Search for the cell housing the specified text and yield its [x, y] center coordinate. 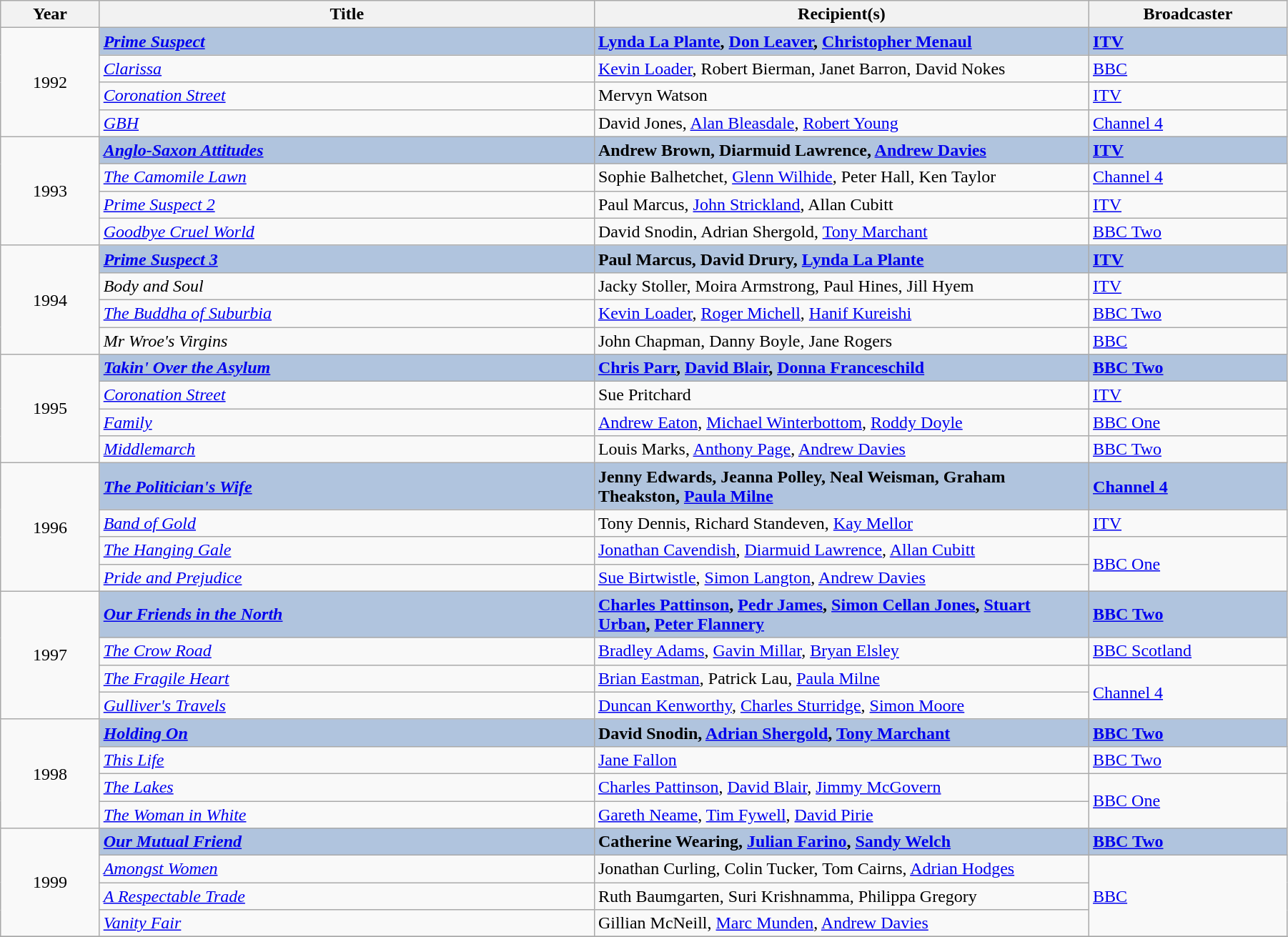
Middlemarch [347, 450]
Goodbye Cruel World [347, 232]
Holding On [347, 733]
The Woman in White [347, 814]
Charles Pattinson, Pedr James, Simon Cellan Jones, Stuart Urban, Peter Flannery [841, 615]
Chris Parr, David Blair, Donna Franceschild [841, 368]
Louis Marks, Anthony Page, Andrew Davies [841, 450]
Title [347, 14]
BBC Scotland [1188, 651]
Paul Marcus, David Drury, Lynda La Plante [841, 259]
Our Friends in the North [347, 615]
Anglo-Saxon Attitudes [347, 150]
Gulliver's Travels [347, 705]
Mr Wroe's Virgins [347, 341]
Paul Marcus, John Strickland, Allan Cubitt [841, 204]
Charles Pattinson, David Blair, Jimmy McGovern [841, 787]
Jenny Edwards, Jeanna Polley, Neal Weisman, Graham Theakston, Paula Milne [841, 486]
1992 [50, 82]
Takin' Over the Asylum [347, 368]
Pride and Prejudice [347, 577]
1997 [50, 655]
Prime Suspect [347, 41]
Duncan Kenworthy, Charles Sturridge, Simon Moore [841, 705]
Andrew Brown, Diarmuid Lawrence, Andrew Davies [841, 150]
A Respectable Trade [347, 896]
Gareth Neame, Tim Fywell, David Pirie [841, 814]
Catherine Wearing, Julian Farino, Sandy Welch [841, 842]
Prime Suspect 2 [347, 204]
Jonathan Cavendish, Diarmuid Lawrence, Allan Cubitt [841, 550]
Mervyn Watson [841, 96]
Recipient(s) [841, 14]
Broadcaster [1188, 14]
GBH [347, 123]
Band of Gold [347, 523]
The Camomile Lawn [347, 177]
1995 [50, 409]
Family [347, 422]
Lynda La Plante, Don Leaver, Christopher Menaul [841, 41]
1996 [50, 527]
John Chapman, Danny Boyle, Jane Rogers [841, 341]
Andrew Eaton, Michael Winterbottom, Roddy Doyle [841, 422]
Vanity Fair [347, 923]
The Politician's Wife [347, 486]
Jonathan Curling, Colin Tucker, Tom Cairns, Adrian Hodges [841, 869]
Clarissa [347, 69]
The Buddha of Suburbia [347, 313]
Sue Birtwistle, Simon Langton, Andrew Davies [841, 577]
Jacky Stoller, Moira Armstrong, Paul Hines, Jill Hyem [841, 286]
Brian Eastman, Patrick Lau, Paula Milne [841, 678]
Sophie Balhetchet, Glenn Wilhide, Peter Hall, Ken Taylor [841, 177]
Body and Soul [347, 286]
Sue Pritchard [841, 395]
This Life [347, 760]
The Lakes [347, 787]
1998 [50, 773]
1999 [50, 883]
The Fragile Heart [347, 678]
Tony Dennis, Richard Standeven, Kay Mellor [841, 523]
Ruth Baumgarten, Suri Krishnamma, Philippa Gregory [841, 896]
David Jones, Alan Bleasdale, Robert Young [841, 123]
Our Mutual Friend [347, 842]
Gillian McNeill, Marc Munden, Andrew Davies [841, 923]
Kevin Loader, Roger Michell, Hanif Kureishi [841, 313]
Bradley Adams, Gavin Millar, Bryan Elsley [841, 651]
1994 [50, 299]
The Hanging Gale [347, 550]
1993 [50, 191]
Prime Suspect 3 [347, 259]
The Crow Road [347, 651]
Year [50, 14]
Kevin Loader, Robert Bierman, Janet Barron, David Nokes [841, 69]
Jane Fallon [841, 760]
Amongst Women [347, 869]
